Provide the [x, y] coordinate of the cell's center where the given text is located.  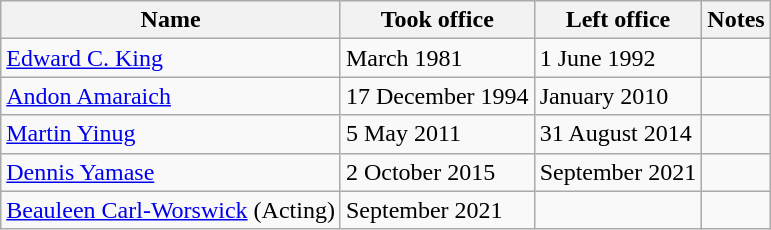
Name [171, 20]
Took office [437, 20]
Edward C. King [171, 58]
31 August 2014 [618, 134]
January 2010 [618, 96]
Left office [618, 20]
Beauleen Carl-Worswick (Acting) [171, 210]
Martin Yinug [171, 134]
March 1981 [437, 58]
Andon Amaraich [171, 96]
17 December 1994 [437, 96]
Dennis Yamase [171, 172]
5 May 2011 [437, 134]
1 June 1992 [618, 58]
Notes [736, 20]
2 October 2015 [437, 172]
